For the text-containing cell, return its midpoint in (X, Y) coordinate format. 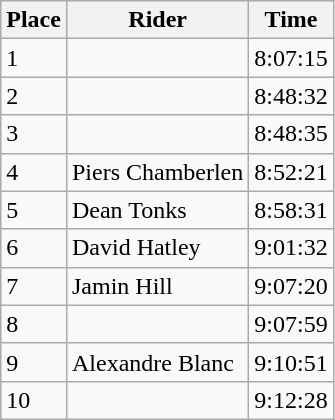
1 (34, 58)
5 (34, 210)
7 (34, 286)
8:48:35 (291, 134)
Piers Chamberlen (157, 172)
3 (34, 134)
9:12:28 (291, 400)
8:07:15 (291, 58)
9:07:59 (291, 324)
10 (34, 400)
Place (34, 20)
8:48:32 (291, 96)
Dean Tonks (157, 210)
8:58:31 (291, 210)
9:01:32 (291, 248)
Jamin Hill (157, 286)
6 (34, 248)
2 (34, 96)
4 (34, 172)
Time (291, 20)
9:10:51 (291, 362)
9:07:20 (291, 286)
8 (34, 324)
Rider (157, 20)
9 (34, 362)
Alexandre Blanc (157, 362)
David Hatley (157, 248)
8:52:21 (291, 172)
